For the text-containing cell, return its midpoint in (x, y) coordinate format. 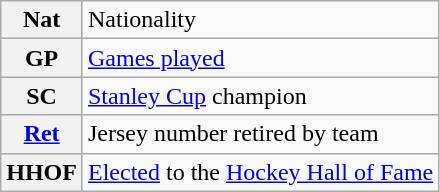
Stanley Cup champion (260, 96)
HHOF (42, 172)
Elected to the Hockey Hall of Fame (260, 172)
SC (42, 96)
Jersey number retired by team (260, 134)
Nationality (260, 20)
GP (42, 58)
Ret (42, 134)
Nat (42, 20)
Games played (260, 58)
